From the cell containing the given text, extract its center point as (X, Y) coordinate. 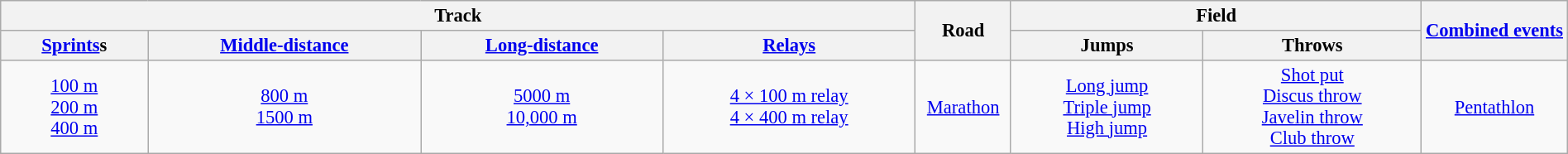
Middle-distance (284, 46)
100 m200 m400 m (74, 107)
Jumps (1107, 46)
5000 m10,000 m (543, 107)
4 × 100 m relay4 × 400 m relay (789, 107)
Marathon (963, 107)
Throws (1312, 46)
Shot putDiscus throwJavelin throwClub throw (1312, 107)
Road (963, 31)
800 m1500 m (284, 107)
Relays (789, 46)
Combined events (1494, 31)
Track (458, 16)
Long jumpTriple jumpHigh jump (1107, 107)
Long-distance (543, 46)
Field (1216, 16)
Pentathlon (1494, 107)
Sprintss (74, 46)
